Capture the cell that displays the provided text and extract its [x, y] central coordinate. 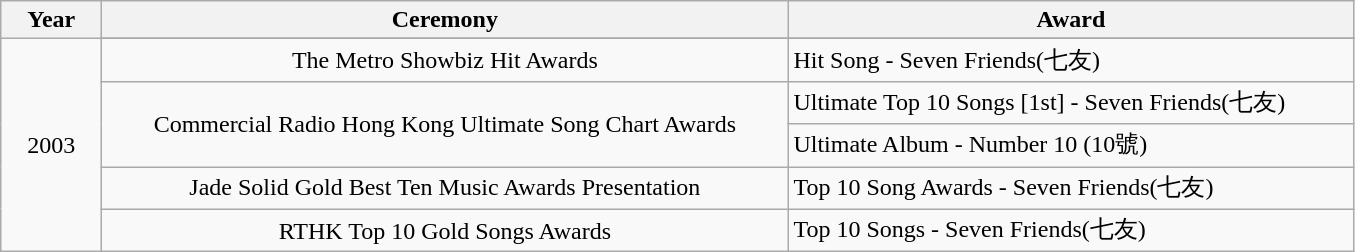
Ultimate Top 10 Songs [1st] - Seven Friends(七友) [1071, 102]
2003 [52, 146]
Award [1071, 20]
Jade Solid Gold Best Ten Music Awards Presentation [445, 188]
Year [52, 20]
Ceremony [445, 20]
Top 10 Songs - Seven Friends(七友) [1071, 230]
Commercial Radio Hong Kong Ultimate Song Chart Awards [445, 124]
Hit Song - Seven Friends(七友) [1071, 60]
RTHK Top 10 Gold Songs Awards [445, 230]
Ultimate Album - Number 10 (10號) [1071, 146]
Top 10 Song Awards - Seven Friends(七友) [1071, 188]
The Metro Showbiz Hit Awards [445, 60]
